Identify which cell holds the provided text, then report its (x, y) central coordinate. 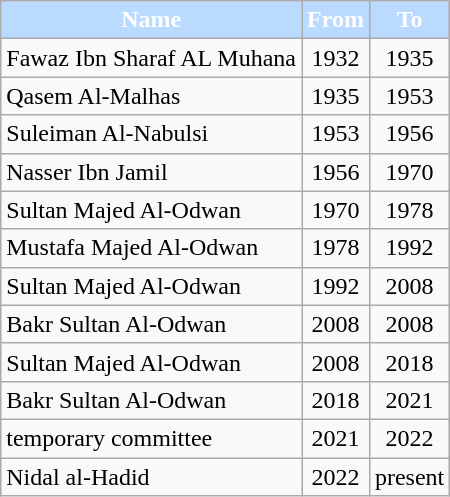
To (409, 20)
1932 (336, 58)
present (409, 477)
Suleiman Al-Nabulsi (152, 134)
Mustafa Majed Al-Odwan (152, 248)
From (336, 20)
Name (152, 20)
temporary committee (152, 438)
Nidal al-Hadid (152, 477)
Qasem Al-Malhas (152, 96)
Nasser Ibn Jamil (152, 172)
Fawaz Ibn Sharaf AL Muhana (152, 58)
